Detect which cell encompasses the target text, then output its (x, y) center coordinate. 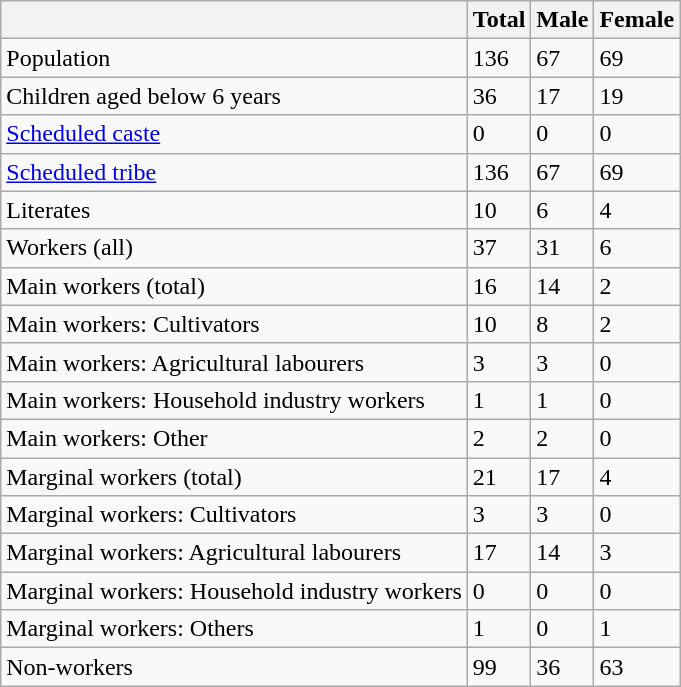
Workers (all) (234, 248)
19 (637, 96)
8 (562, 324)
Main workers (total) (234, 286)
Scheduled tribe (234, 172)
Female (637, 20)
Scheduled caste (234, 134)
63 (637, 667)
Children aged below 6 years (234, 96)
Marginal workers: Household industry workers (234, 591)
Total (499, 20)
Literates (234, 210)
Marginal workers (total) (234, 477)
21 (499, 477)
Male (562, 20)
Main workers: Cultivators (234, 324)
99 (499, 667)
Non-workers (234, 667)
Population (234, 58)
Main workers: Other (234, 438)
Main workers: Agricultural labourers (234, 362)
Main workers: Household industry workers (234, 400)
Marginal workers: Agricultural labourers (234, 553)
31 (562, 248)
16 (499, 286)
Marginal workers: Cultivators (234, 515)
Marginal workers: Others (234, 629)
37 (499, 248)
